Locate the cell with the specified text and output its (x, y) center coordinate. 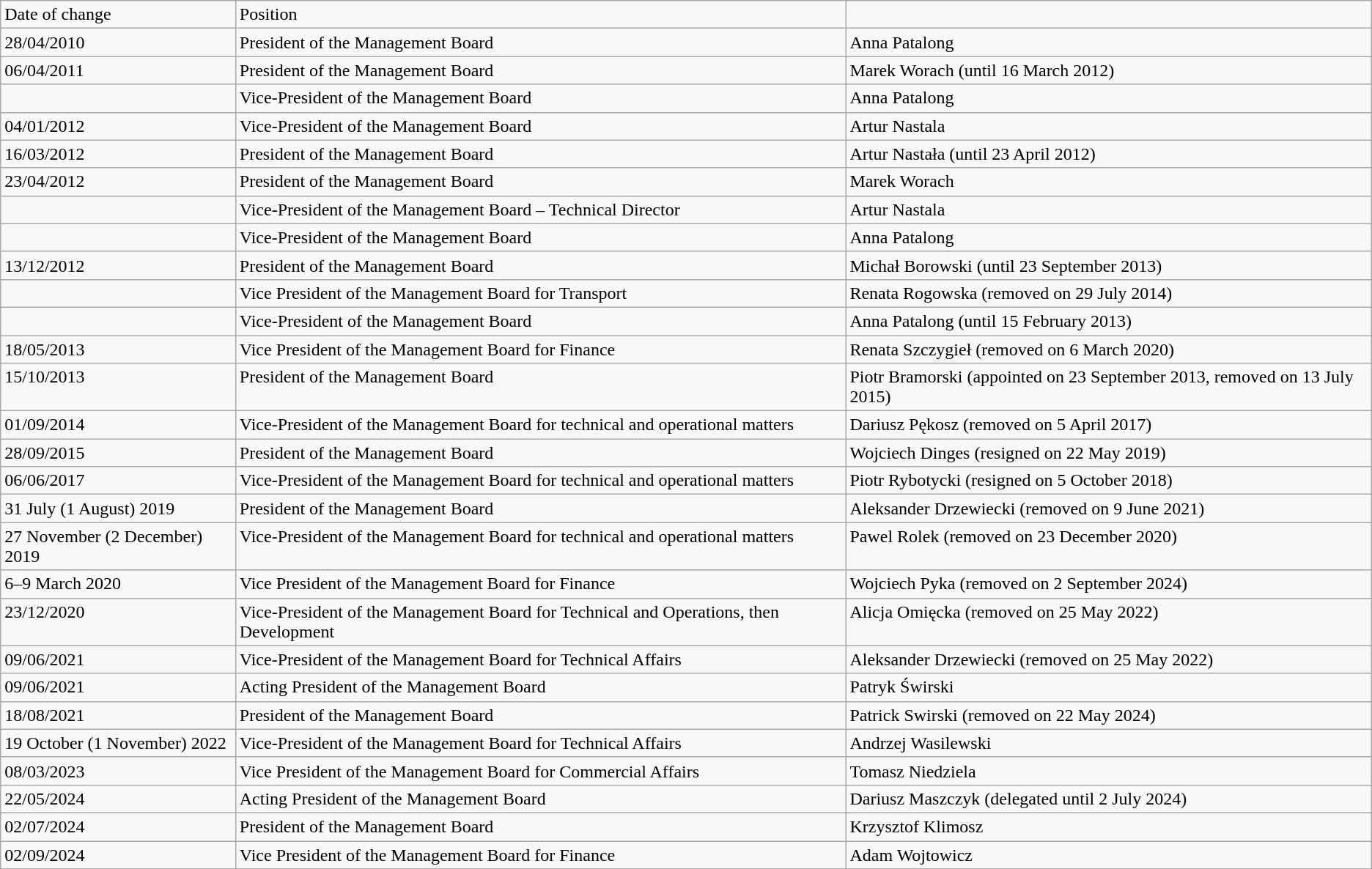
Aleksander Drzewiecki (removed on 9 June 2021) (1108, 509)
Aleksander Drzewiecki (removed on 25 May 2022) (1108, 659)
Vice-President of the Management Board for Technical and Operations, then Development (541, 621)
Renata Szczygieł (removed on 6 March 2020) (1108, 350)
Wojciech Dinges (resigned on 22 May 2019) (1108, 453)
Anna Patalong (until 15 February 2013) (1108, 321)
Vice-President of the Management Board – Technical Director (541, 210)
18/08/2021 (119, 715)
13/12/2012 (119, 265)
Pawel Rolek (removed on 23 December 2020) (1108, 547)
28/04/2010 (119, 42)
18/05/2013 (119, 350)
Date of change (119, 15)
Vice President of the Management Board for Transport (541, 293)
Patrick Swirski (removed on 22 May 2024) (1108, 715)
Artur Nastała (until 23 April 2012) (1108, 154)
Patryk Świrski (1108, 687)
Dariusz Pękosz (removed on 5 April 2017) (1108, 425)
Krzysztof Klimosz (1108, 827)
6–9 March 2020 (119, 584)
Piotr Rybotycki (resigned on 5 October 2018) (1108, 481)
Andrzej Wasilewski (1108, 743)
19 October (1 November) 2022 (119, 743)
Position (541, 15)
23/04/2012 (119, 182)
02/07/2024 (119, 827)
28/09/2015 (119, 453)
01/09/2014 (119, 425)
27 November (2 December) 2019 (119, 547)
16/03/2012 (119, 154)
Dariusz Maszczyk (delegated until 2 July 2024) (1108, 799)
23/12/2020 (119, 621)
Michał Borowski (until 23 September 2013) (1108, 265)
Marek Worach (until 16 March 2012) (1108, 70)
Piotr Bramorski (appointed on 23 September 2013, removed on 13 July 2015) (1108, 387)
Wojciech Pyka (removed on 2 September 2024) (1108, 584)
Adam Wojtowicz (1108, 855)
15/10/2013 (119, 387)
02/09/2024 (119, 855)
04/01/2012 (119, 126)
Alicja Omięcka (removed on 25 May 2022) (1108, 621)
08/03/2023 (119, 771)
06/04/2011 (119, 70)
31 July (1 August) 2019 (119, 509)
22/05/2024 (119, 799)
Tomasz Niedziela (1108, 771)
Marek Worach (1108, 182)
Vice President of the Management Board for Commercial Affairs (541, 771)
Renata Rogowska (removed on 29 July 2014) (1108, 293)
06/06/2017 (119, 481)
